Pinpoint the cell where the given text exists, returning its (x, y) midpoint coordinate. 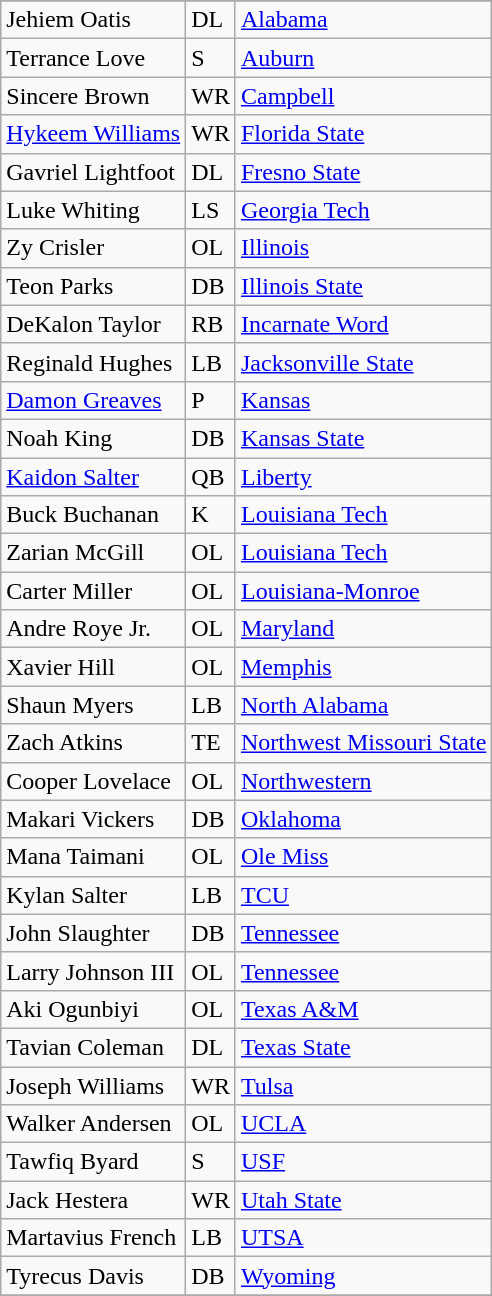
Andre Roye Jr. (94, 629)
Kaidon Salter (94, 477)
UCLA (363, 1124)
Terrance Love (94, 58)
Zach Atkins (94, 743)
QB (211, 477)
Campbell (363, 96)
Shaun Myers (94, 705)
Kansas State (363, 438)
Damon Greaves (94, 400)
Zy Crisler (94, 248)
TCU (363, 895)
Fresno State (363, 172)
Walker Andersen (94, 1124)
Louisiana-Monroe (363, 591)
Tulsa (363, 1085)
Larry Johnson III (94, 971)
Ole Miss (363, 857)
Wyoming (363, 1276)
Liberty (363, 477)
UTSA (363, 1238)
Tyrecus Davis (94, 1276)
North Alabama (363, 705)
Utah State (363, 1200)
Texas A&M (363, 1009)
Cooper Lovelace (94, 781)
RB (211, 324)
John Slaughter (94, 933)
Mana Taimani (94, 857)
Aki Ogunbiyi (94, 1009)
Incarnate Word (363, 324)
Martavius French (94, 1238)
Makari Vickers (94, 819)
Oklahoma (363, 819)
Jacksonville State (363, 362)
Noah King (94, 438)
Kansas (363, 400)
Alabama (363, 20)
Zarian McGill (94, 553)
Texas State (363, 1047)
Luke Whiting (94, 210)
Tavian Coleman (94, 1047)
Joseph Williams (94, 1085)
Carter Miller (94, 591)
Buck Buchanan (94, 515)
Gavriel Lightfoot (94, 172)
USF (363, 1162)
TE (211, 743)
Reginald Hughes (94, 362)
Northwestern (363, 781)
Illinois State (363, 286)
Jehiem Oatis (94, 20)
Jack Hestera (94, 1200)
K (211, 515)
Memphis (363, 667)
Northwest Missouri State (363, 743)
Hykeem Williams (94, 134)
Teon Parks (94, 286)
Illinois (363, 248)
P (211, 400)
Sincere Brown (94, 96)
Kylan Salter (94, 895)
Maryland (363, 629)
Florida State (363, 134)
DeKalon Taylor (94, 324)
LS (211, 210)
Tawfiq Byard (94, 1162)
Georgia Tech (363, 210)
Auburn (363, 58)
Xavier Hill (94, 667)
